Extract the (X, Y) coordinate from the center of the cell holding the provided text.  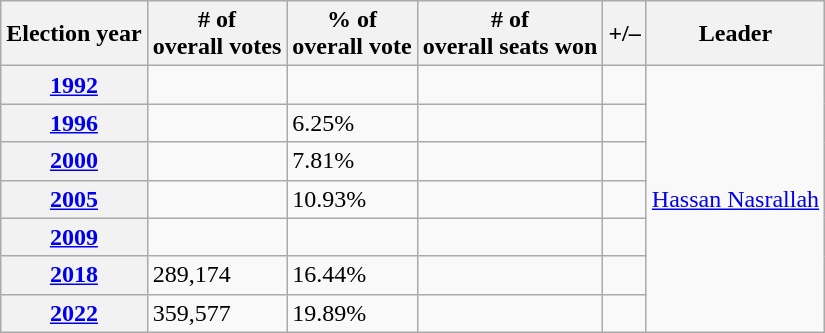
7.81% (352, 161)
Election year (74, 34)
359,577 (217, 313)
2018 (74, 275)
Leader (735, 34)
# ofoverall votes (217, 34)
16.44% (352, 275)
1992 (74, 85)
289,174 (217, 275)
Hassan Nasrallah (735, 199)
2022 (74, 313)
% ofoverall vote (352, 34)
2009 (74, 237)
2000 (74, 161)
# ofoverall seats won (510, 34)
+/– (624, 34)
6.25% (352, 123)
1996 (74, 123)
2005 (74, 199)
10.93% (352, 199)
19.89% (352, 313)
